Identify which cell holds the provided text, then report its (X, Y) central coordinate. 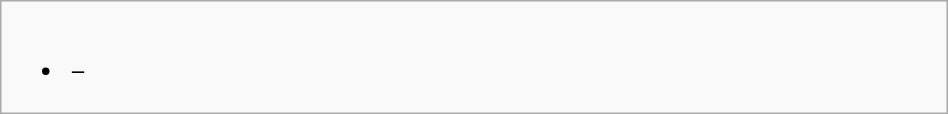
– (474, 58)
